For the text-containing cell, return its midpoint in (X, Y) coordinate format. 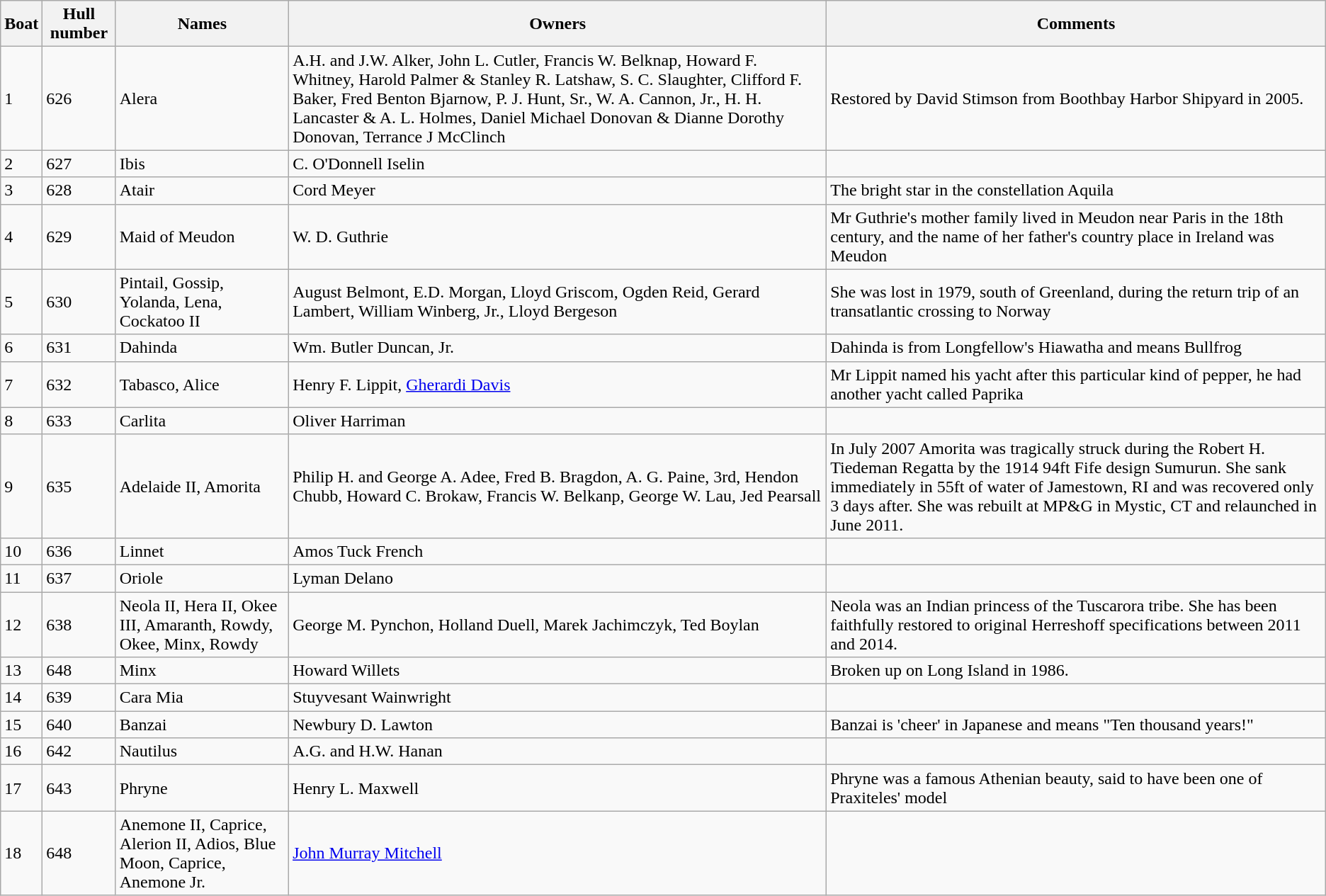
A.G. and H.W. Hanan (558, 752)
Dahinda (202, 348)
She was lost in 1979, south of Greenland, during the return trip of an transatlantic crossing to Norway (1077, 302)
1 (21, 98)
Nautilus (202, 752)
7 (21, 384)
Oliver Harriman (558, 421)
635 (79, 486)
Minx (202, 671)
18 (21, 853)
Boat (21, 24)
Linnet (202, 551)
Neola II, Hera II, Okee III, Amaranth, Rowdy, Okee, Minx, Rowdy (202, 625)
10 (21, 551)
Cord Meyer (558, 191)
Phryne was a famous Athenian beauty, said to have been one of Praxiteles' model (1077, 788)
Broken up on Long Island in 1986. (1077, 671)
2 (21, 164)
631 (79, 348)
627 (79, 164)
Names (202, 24)
6 (21, 348)
638 (79, 625)
Lyman Delano (558, 578)
4 (21, 237)
Henry F. Lippit, Gherardi Davis (558, 384)
9 (21, 486)
Philip H. and George A. Adee, Fred B. Bragdon, A. G. Paine, 3rd, Hendon Chubb, Howard C. Brokaw, Francis W. Belkanp, George W. Lau, Jed Pearsall (558, 486)
630 (79, 302)
633 (79, 421)
Maid of Meudon (202, 237)
Stuyvesant Wainwright (558, 698)
637 (79, 578)
13 (21, 671)
16 (21, 752)
629 (79, 237)
632 (79, 384)
Amos Tuck French (558, 551)
Oriole (202, 578)
15 (21, 725)
Adelaide II, Amorita (202, 486)
12 (21, 625)
Alera (202, 98)
Wm. Butler Duncan, Jr. (558, 348)
Cara Mia (202, 698)
W. D. Guthrie (558, 237)
John Murray Mitchell (558, 853)
628 (79, 191)
3 (21, 191)
5 (21, 302)
Carlita (202, 421)
643 (79, 788)
17 (21, 788)
8 (21, 421)
The bright star in the constellation Aquila (1077, 191)
642 (79, 752)
Comments (1077, 24)
Pintail, Gossip, Yolanda, Lena, Cockatoo II (202, 302)
Mr Guthrie's mother family lived in Meudon near Paris in the 18th century, and the name of her father's country place in Ireland was Meudon (1077, 237)
640 (79, 725)
Hull number (79, 24)
Howard Willets (558, 671)
Phryne (202, 788)
14 (21, 698)
Dahinda is from Longfellow's Hiawatha and means Bullfrog (1077, 348)
639 (79, 698)
C. O'Donnell Iselin (558, 164)
Mr Lippit named his yacht after this particular kind of pepper, he had another yacht called Paprika (1077, 384)
Restored by David Stimson from Boothbay Harbor Shipyard in 2005. (1077, 98)
August Belmont, E.D. Morgan, Lloyd Griscom, Ogden Reid, Gerard Lambert, William Winberg, Jr., Lloyd Bergeson (558, 302)
636 (79, 551)
Banzai is 'cheer' in Japanese and means "Ten thousand years!" (1077, 725)
Tabasco, Alice (202, 384)
Henry L. Maxwell (558, 788)
Owners (558, 24)
Anemone II, Caprice, Alerion II, Adios, Blue Moon, Caprice, Anemone Jr. (202, 853)
Ibis (202, 164)
Banzai (202, 725)
Newbury D. Lawton (558, 725)
Neola was an Indian princess of the Tuscarora tribe. She has been faithfully restored to original Herreshoff specifications between 2011 and 2014. (1077, 625)
11 (21, 578)
626 (79, 98)
George M. Pynchon, Holland Duell, Marek Jachimczyk, Ted Boylan (558, 625)
Atair (202, 191)
